Pinpoint the cell where the given text exists, returning its [X, Y] midpoint coordinate. 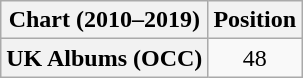
UK Albums (OCC) [104, 58]
Chart (2010–2019) [104, 20]
48 [255, 58]
Position [255, 20]
